Return (X, Y) of the center of cell containing provided text 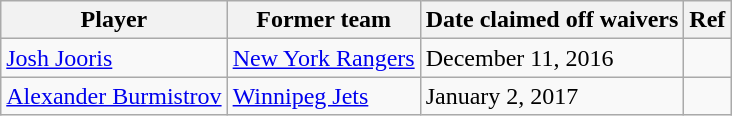
Date claimed off waivers (552, 20)
Player (114, 20)
New York Rangers (324, 58)
Josh Jooris (114, 58)
Winnipeg Jets (324, 96)
Ref (708, 20)
December 11, 2016 (552, 58)
Alexander Burmistrov (114, 96)
January 2, 2017 (552, 96)
Former team (324, 20)
